From the cell containing the given text, extract its center point as [X, Y] coordinate. 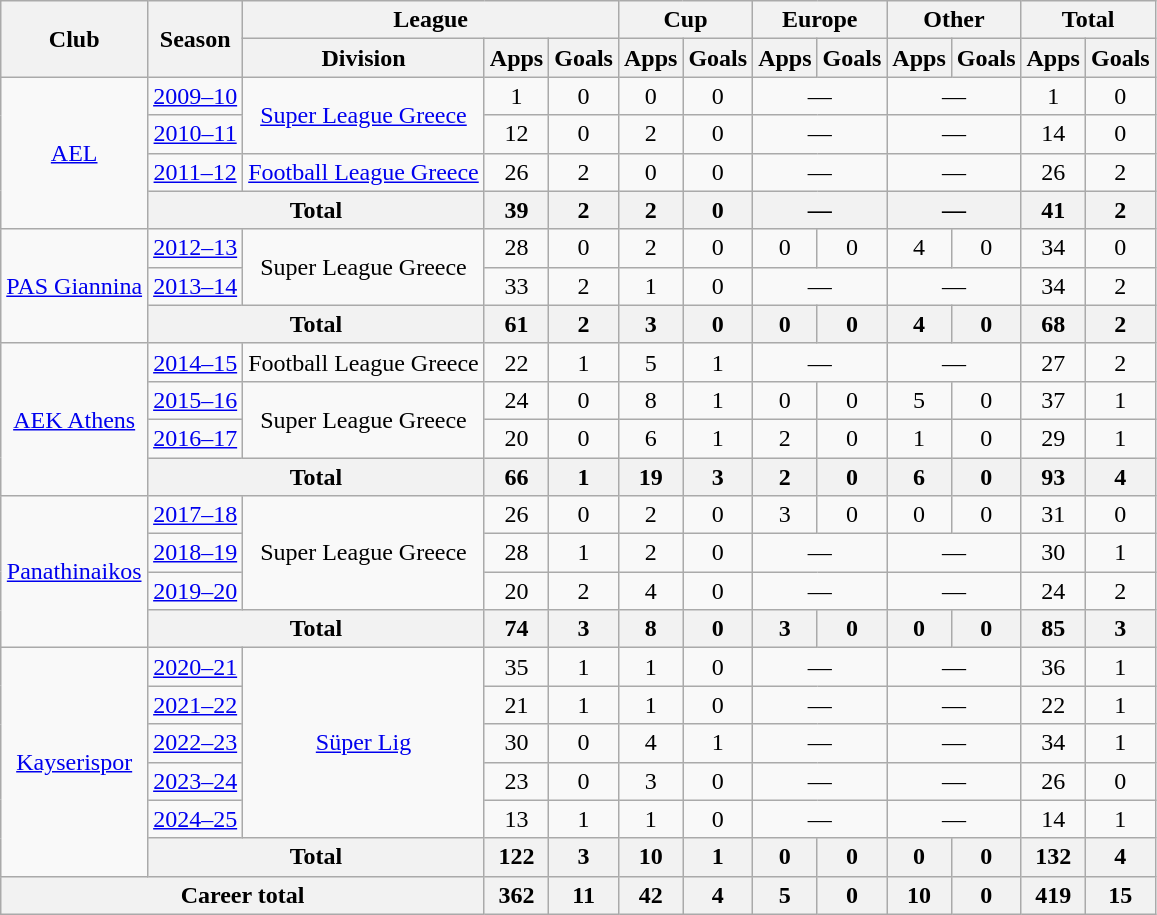
419 [1053, 895]
PAS Giannina [74, 286]
41 [1053, 210]
31 [1053, 515]
93 [1053, 477]
2024–25 [196, 819]
2019–20 [196, 591]
122 [516, 857]
Panathinaikos [74, 572]
23 [516, 781]
35 [516, 667]
362 [516, 895]
Süper Lig [364, 743]
13 [516, 819]
Europe [820, 20]
2011–12 [196, 172]
League [431, 20]
12 [516, 134]
11 [584, 895]
36 [1053, 667]
2016–17 [196, 438]
15 [1120, 895]
19 [650, 477]
2018–19 [196, 553]
2010–11 [196, 134]
Club [74, 39]
21 [516, 705]
29 [1053, 438]
Division [364, 58]
61 [516, 324]
Kayserispor [74, 762]
2009–10 [196, 96]
132 [1053, 857]
33 [516, 286]
Other [954, 20]
42 [650, 895]
37 [1053, 400]
AEL [74, 153]
2013–14 [196, 286]
2015–16 [196, 400]
Season [196, 39]
Career total [243, 895]
68 [1053, 324]
AEK Athens [74, 419]
2014–15 [196, 362]
2012–13 [196, 248]
74 [516, 629]
2022–23 [196, 743]
85 [1053, 629]
27 [1053, 362]
39 [516, 210]
2023–24 [196, 781]
Cup [685, 20]
2021–22 [196, 705]
2017–18 [196, 515]
66 [516, 477]
2020–21 [196, 667]
